Provide the [X, Y] coordinate of the cell's center where the given text is located.  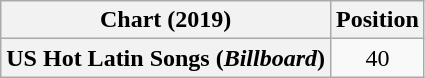
40 [378, 58]
Chart (2019) [166, 20]
Position [378, 20]
US Hot Latin Songs (Billboard) [166, 58]
